Determine the [x, y] coordinate at the center of the cell enclosing the given text.  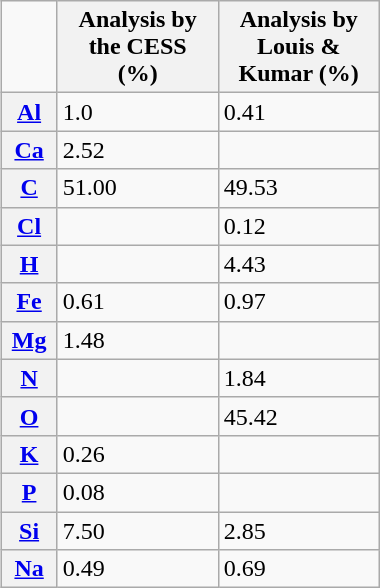
P [29, 492]
Analysis by Louis & Kumar (%) [298, 47]
0.26 [138, 454]
45.42 [298, 416]
1.48 [138, 340]
C [29, 188]
Cl [29, 226]
Fe [29, 302]
Na [29, 569]
0.61 [138, 302]
H [29, 264]
Analysis by the CESS (%) [138, 47]
4.43 [298, 264]
7.50 [138, 531]
49.53 [298, 188]
N [29, 378]
0.08 [138, 492]
Ca [29, 150]
1.0 [138, 112]
Si [29, 531]
0.97 [298, 302]
51.00 [138, 188]
0.12 [298, 226]
0.41 [298, 112]
K [29, 454]
0.49 [138, 569]
2.85 [298, 531]
Al [29, 112]
1.84 [298, 378]
0.69 [298, 569]
O [29, 416]
Mg [29, 340]
2.52 [138, 150]
